From the cell containing the given text, extract its center point as (X, Y) coordinate. 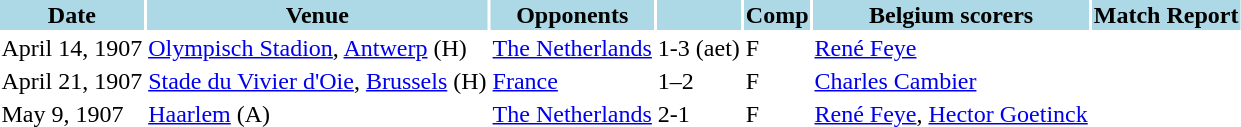
Stade du Vivier d'Oie, Brussels (H) (318, 81)
Date (72, 15)
Charles Cambier (951, 81)
René Feye (951, 48)
Belgium scorers (951, 15)
Comp (777, 15)
April 14, 1907 (72, 48)
Match Report (1166, 15)
France (572, 81)
The Netherlands (572, 48)
Venue (318, 15)
1-3 (aet) (698, 48)
1–2 (698, 81)
Olympisch Stadion, Antwerp (H) (318, 48)
April 21, 1907 (72, 81)
Opponents (572, 15)
